Capture the cell that displays the provided text and extract its (x, y) central coordinate. 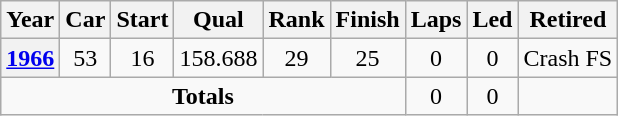
16 (142, 58)
Start (142, 20)
Retired (568, 20)
25 (368, 58)
Totals (203, 96)
Led (492, 20)
Laps (436, 20)
Crash FS (568, 58)
Finish (368, 20)
53 (86, 58)
158.688 (218, 58)
29 (296, 58)
Rank (296, 20)
1966 (30, 58)
Car (86, 20)
Qual (218, 20)
Year (30, 20)
